Locate the cell with the specified text and output its (x, y) center coordinate. 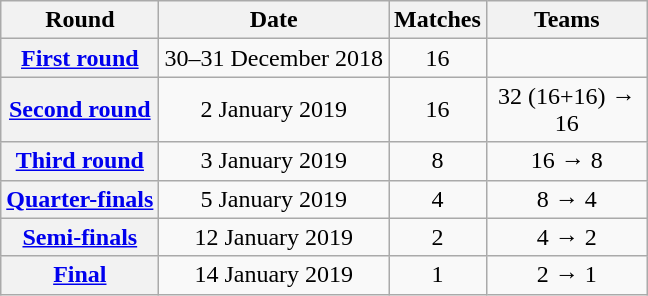
12 January 2019 (274, 237)
Teams (566, 20)
30–31 December 2018 (274, 58)
32 (16+16) → 16 (566, 110)
14 January 2019 (274, 275)
Matches (438, 20)
Date (274, 20)
Semi-finals (80, 237)
2 → 1 (566, 275)
2 January 2019 (274, 110)
16 → 8 (566, 161)
Quarter-finals (80, 199)
3 January 2019 (274, 161)
4 → 2 (566, 237)
8 → 4 (566, 199)
4 (438, 199)
Round (80, 20)
Third round (80, 161)
1 (438, 275)
5 January 2019 (274, 199)
8 (438, 161)
Second round (80, 110)
First round (80, 58)
Final (80, 275)
2 (438, 237)
